Extract the (x, y) coordinate from the center of the cell holding the provided text.  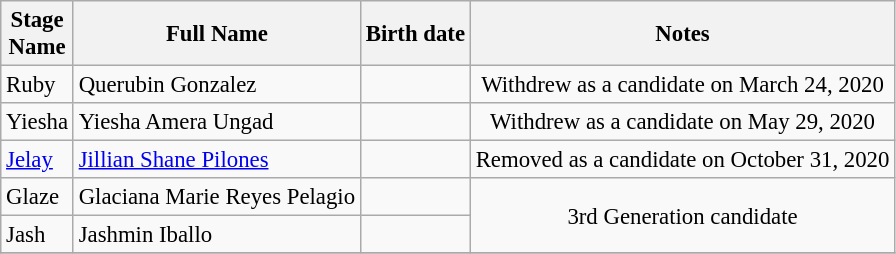
StageName (38, 34)
Jillian Shane Pilones (216, 160)
Glaze (38, 197)
Yiesha Amera Ungad (216, 122)
3rd Generation candidate (682, 216)
Notes (682, 34)
Withdrew as a candidate on May 29, 2020 (682, 122)
Removed as a candidate on October 31, 2020 (682, 160)
Querubin Gonzalez (216, 85)
Birth date (415, 34)
Ruby (38, 85)
Jelay (38, 160)
Jashmin Iballo (216, 235)
Jash (38, 235)
Glaciana Marie Reyes Pelagio (216, 197)
Yiesha (38, 122)
Withdrew as a candidate on March 24, 2020 (682, 85)
Full Name (216, 34)
